Extract the [x, y] coordinate from the center of the cell holding the provided text.  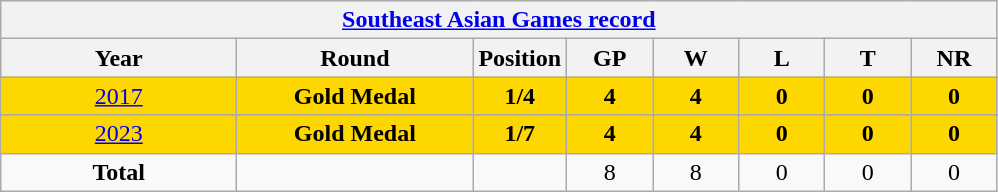
Total [119, 172]
GP [610, 58]
1/7 [520, 134]
Southeast Asian Games record [499, 20]
2023 [119, 134]
T [868, 58]
Year [119, 58]
L [782, 58]
Round [355, 58]
W [696, 58]
2017 [119, 96]
Position [520, 58]
1/4 [520, 96]
NR [954, 58]
